For the text-containing cell, return its midpoint in (x, y) coordinate format. 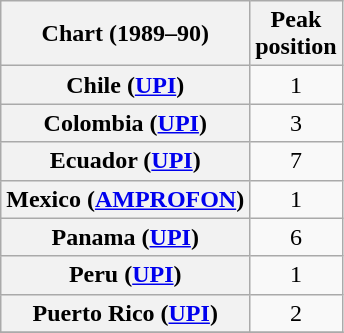
Chart (1989–90) (126, 34)
2 (296, 313)
Ecuador (UPI) (126, 161)
Mexico (AMPROFON) (126, 199)
6 (296, 237)
Colombia (UPI) (126, 123)
Puerto Rico (UPI) (126, 313)
3 (296, 123)
7 (296, 161)
Panama (UPI) (126, 237)
Chile (UPI) (126, 85)
Peru (UPI) (126, 275)
Peakposition (296, 34)
